Return the [X, Y] coordinate for the center point of the cell that contains the specified text.  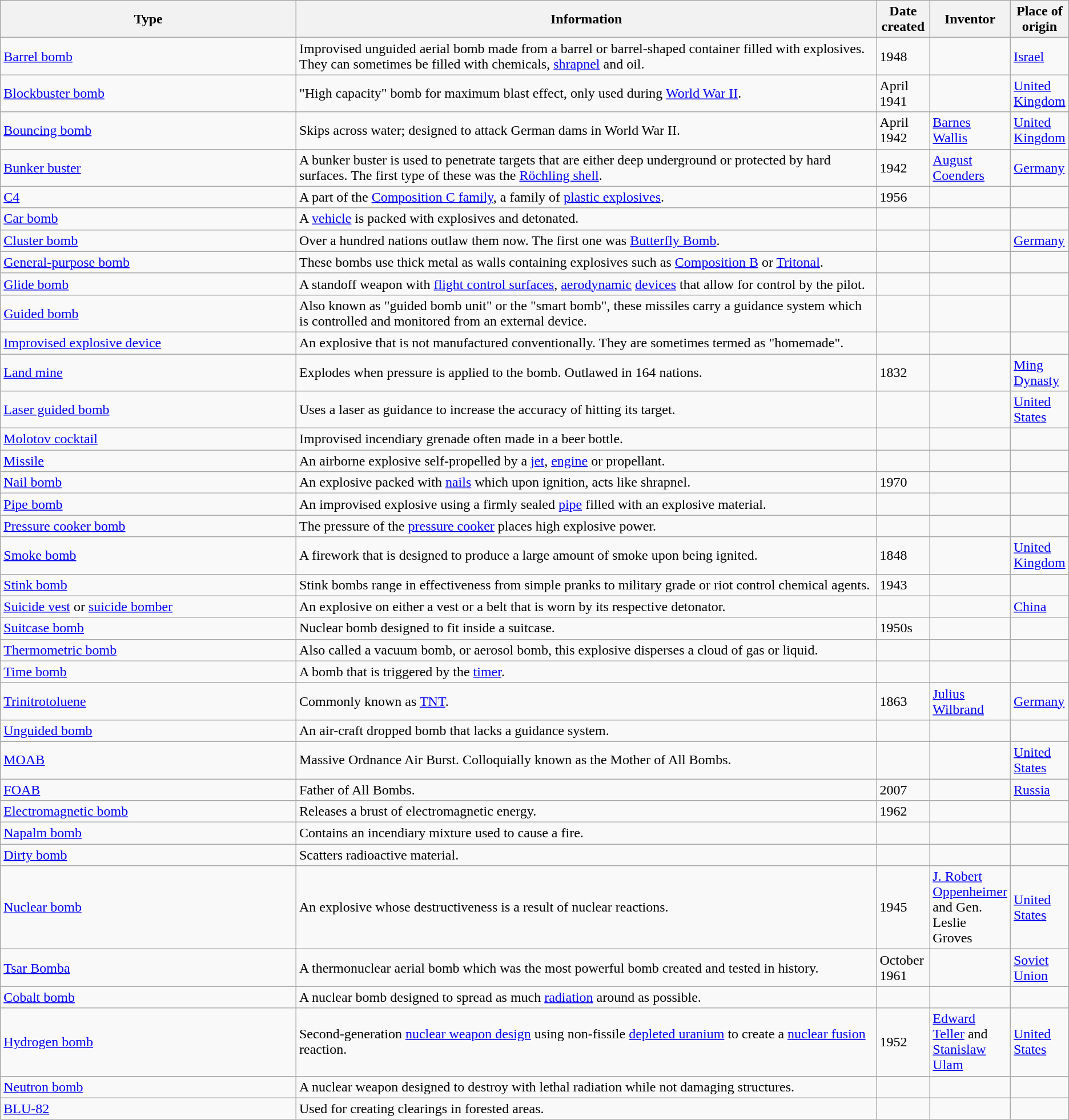
Barnes Wallis [970, 130]
These bombs use thick metal as walls containing explosives such as Composition B or Tritonal. [586, 262]
Stink bombs range in effectiveness from simple pranks to military grade or riot control chemical agents. [586, 585]
Edward Teller and Stanislaw Ulam [970, 1042]
Dirty bomb [148, 855]
Trinitrotoluene [148, 701]
MOAB [148, 760]
Julius Wilbrand [970, 701]
A bomb that is triggered by the timer. [586, 672]
Nail bomb [148, 483]
Place of origin [1039, 19]
1863 [903, 701]
Thermometric bomb [148, 650]
Scatters radioactive material. [586, 855]
Skips across water; designed to attack German dams in World War II. [586, 130]
Unguided bomb [148, 730]
Guided bomb [148, 313]
Used for creating clearings in forested areas. [586, 1109]
"High capacity" bomb for maximum blast effect, only used during World War II. [586, 94]
A firework that is designed to produce a large amount of smoke upon being ignited. [586, 555]
2007 [903, 790]
1962 [903, 812]
Cobalt bomb [148, 997]
Laser guided bomb [148, 410]
Glide bomb [148, 284]
Bunker buster [148, 168]
Molotov cocktail [148, 439]
China [1039, 607]
Russia [1039, 790]
A vehicle is packed with explosives and detonated. [586, 219]
An explosive whose destructiveness is a result of nuclear reactions. [586, 908]
A nuclear bomb designed to spread as much radiation around as possible. [586, 997]
1970 [903, 483]
October 1961 [903, 968]
Barrel bomb [148, 56]
An explosive packed with nails which upon ignition, acts like shrapnel. [586, 483]
1942 [903, 168]
1848 [903, 555]
Israel [1039, 56]
Suitcase bomb [148, 628]
Stink bomb [148, 585]
Nuclear bomb [148, 908]
Date created [903, 19]
FOAB [148, 790]
Nuclear bomb designed to fit inside a suitcase. [586, 628]
An explosive that is not manufactured conventionally. They are sometimes termed as "homemade". [586, 343]
Type [148, 19]
Bouncing bomb [148, 130]
1950s [903, 628]
Second-generation nuclear weapon design using non-fissile depleted uranium to create a nuclear fusion reaction. [586, 1042]
A nuclear weapon designed to destroy with lethal radiation while not damaging structures. [586, 1087]
Pipe bomb [148, 504]
Time bomb [148, 672]
C4 [148, 197]
Pressure cooker bomb [148, 526]
A standoff weapon with flight control surfaces, aerodynamic devices that allow for control by the pilot. [586, 284]
Improvised explosive device [148, 343]
Smoke bomb [148, 555]
Commonly known as TNT. [586, 701]
Cluster bomb [148, 240]
1943 [903, 585]
Land mine [148, 372]
Missile [148, 461]
Ming Dynasty [1039, 372]
1952 [903, 1042]
The pressure of the pressure cooker places high explosive power. [586, 526]
Soviet Union [1039, 968]
An air-craft dropped bomb that lacks a guidance system. [586, 730]
An explosive on either a vest or a belt that is worn by its respective detonator. [586, 607]
Contains an incendiary mixture used to cause a fire. [586, 833]
1832 [903, 372]
April 1942 [903, 130]
Explodes when pressure is applied to the bomb. Outlawed in 164 nations. [586, 372]
J. Robert Oppenheimer and Gen. Leslie Groves [970, 908]
BLU-82 [148, 1109]
1956 [903, 197]
Car bomb [148, 219]
Neutron bomb [148, 1087]
1948 [903, 56]
Also called a vacuum bomb, or aerosol bomb, this explosive disperses a cloud of gas or liquid. [586, 650]
Improvised incendiary grenade often made in a beer bottle. [586, 439]
Information [586, 19]
General-purpose bomb [148, 262]
An airborne explosive self-propelled by a jet, engine or propellant. [586, 461]
Over a hundred nations outlaw them now. The first one was Butterfly Bomb. [586, 240]
Releases a brust of electromagnetic energy. [586, 812]
Hydrogen bomb [148, 1042]
April 1941 [903, 94]
A part of the Composition C family, a family of plastic explosives. [586, 197]
Father of All Bombs. [586, 790]
Napalm bomb [148, 833]
Suicide vest or suicide bomber [148, 607]
Electromagnetic bomb [148, 812]
Inventor [970, 19]
Blockbuster bomb [148, 94]
Tsar Bomba [148, 968]
Massive Ordnance Air Burst. Colloquially known as the Mother of All Bombs. [586, 760]
An improvised explosive using a firmly sealed pipe filled with an explosive material. [586, 504]
1945 [903, 908]
August Coenders [970, 168]
A thermonuclear aerial bomb which was the most powerful bomb created and tested in history. [586, 968]
Uses a laser as guidance to increase the accuracy of hitting its target. [586, 410]
